Identify which cell holds the provided text, then report its [X, Y] central coordinate. 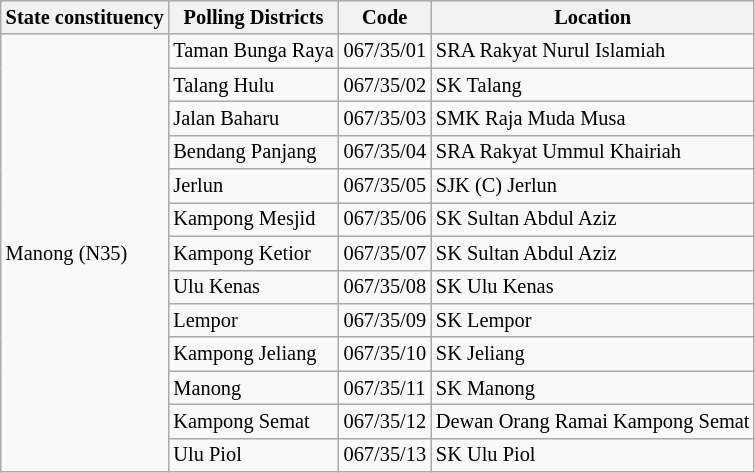
SK Ulu Piol [592, 455]
067/35/05 [385, 186]
Kampong Ketior [253, 253]
SRA Rakyat Ummul Khairiah [592, 152]
Location [592, 17]
SJK (C) Jerlun [592, 186]
State constituency [85, 17]
067/35/04 [385, 152]
067/35/01 [385, 51]
SK Jeliang [592, 354]
Talang Hulu [253, 85]
Ulu Kenas [253, 287]
Jalan Baharu [253, 118]
Bendang Panjang [253, 152]
Manong (N35) [85, 253]
SRA Rakyat Nurul Islamiah [592, 51]
067/35/07 [385, 253]
Code [385, 17]
Dewan Orang Ramai Kampong Semat [592, 421]
067/35/06 [385, 219]
Manong [253, 388]
067/35/13 [385, 455]
Jerlun [253, 186]
SMK Raja Muda Musa [592, 118]
067/35/11 [385, 388]
Kampong Mesjid [253, 219]
Polling Districts [253, 17]
Kampong Jeliang [253, 354]
067/35/02 [385, 85]
SK Ulu Kenas [592, 287]
067/35/03 [385, 118]
SK Talang [592, 85]
SK Manong [592, 388]
SK Lempor [592, 320]
067/35/08 [385, 287]
Taman Bunga Raya [253, 51]
067/35/10 [385, 354]
Kampong Semat [253, 421]
067/35/12 [385, 421]
Lempor [253, 320]
Ulu Piol [253, 455]
067/35/09 [385, 320]
